For the text-containing cell, return its midpoint in [x, y] coordinate format. 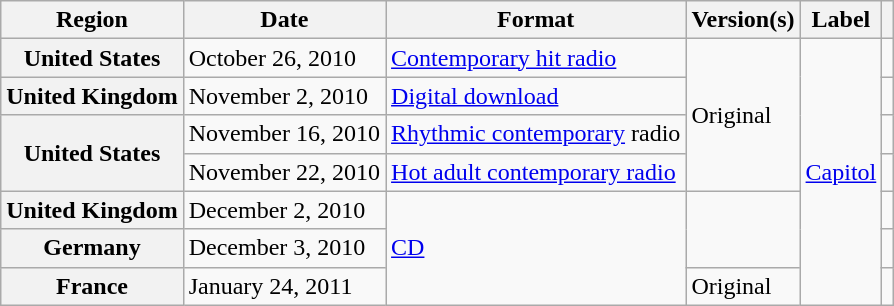
Date [284, 20]
December 3, 2010 [284, 248]
October 26, 2010 [284, 58]
Region [92, 20]
January 24, 2011 [284, 286]
Contemporary hit radio [536, 58]
November 2, 2010 [284, 96]
Hot adult contemporary radio [536, 172]
Rhythmic contemporary radio [536, 134]
Label [841, 20]
November 22, 2010 [284, 172]
CD [536, 248]
December 2, 2010 [284, 210]
November 16, 2010 [284, 134]
France [92, 286]
Capitol [841, 172]
Format [536, 20]
Version(s) [743, 20]
Digital download [536, 96]
Germany [92, 248]
